For the text-containing cell, return its midpoint in [x, y] coordinate format. 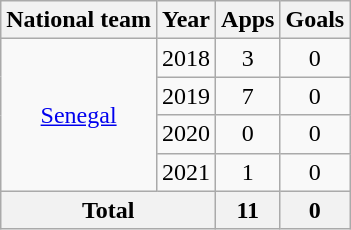
Year [186, 20]
2021 [186, 172]
Senegal [79, 115]
3 [248, 58]
2019 [186, 96]
7 [248, 96]
2020 [186, 134]
Goals [315, 20]
1 [248, 172]
Total [108, 210]
11 [248, 210]
Apps [248, 20]
National team [79, 20]
2018 [186, 58]
